Detect which cell encompasses the target text, then output its (x, y) center coordinate. 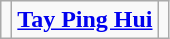
Tay Ping Hui (85, 20)
